Determine the (x, y) coordinate at the center of the cell enclosing the given text.  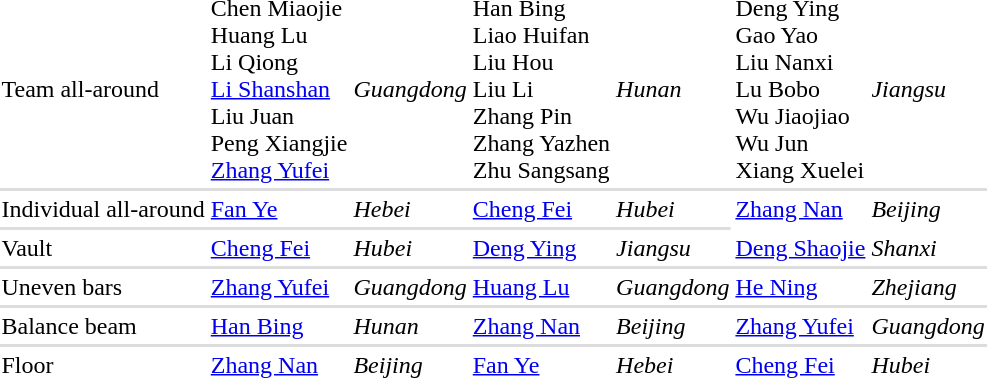
Uneven bars (103, 287)
Vault (103, 248)
Han Bing (279, 326)
Jiangsu (673, 248)
Deng Ying (541, 248)
Shanxi (928, 248)
Zhejiang (928, 287)
He Ning (800, 287)
Deng Shaojie (800, 248)
Huang Lu (541, 287)
Hebei (410, 209)
Individual all-around (103, 209)
Hunan (410, 326)
Fan Ye (279, 209)
Balance beam (103, 326)
